Locate the cell with the specified text and output its [x, y] center coordinate. 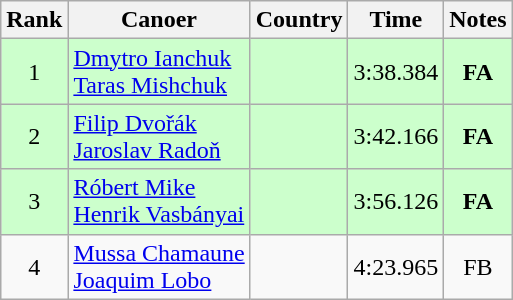
Róbert MikeHenrik Vasbányai [159, 202]
3:38.384 [396, 72]
Filip DvořákJaroslav Radoň [159, 136]
FB [478, 266]
Time [396, 20]
3 [34, 202]
3:42.166 [396, 136]
Mussa ChamauneJoaquim Lobo [159, 266]
4 [34, 266]
Dmytro IanchukTaras Mishchuk [159, 72]
Canoer [159, 20]
Notes [478, 20]
1 [34, 72]
Rank [34, 20]
4:23.965 [396, 266]
2 [34, 136]
Country [299, 20]
3:56.126 [396, 202]
